Determine the (X, Y) coordinate at the center of the cell enclosing the given text.  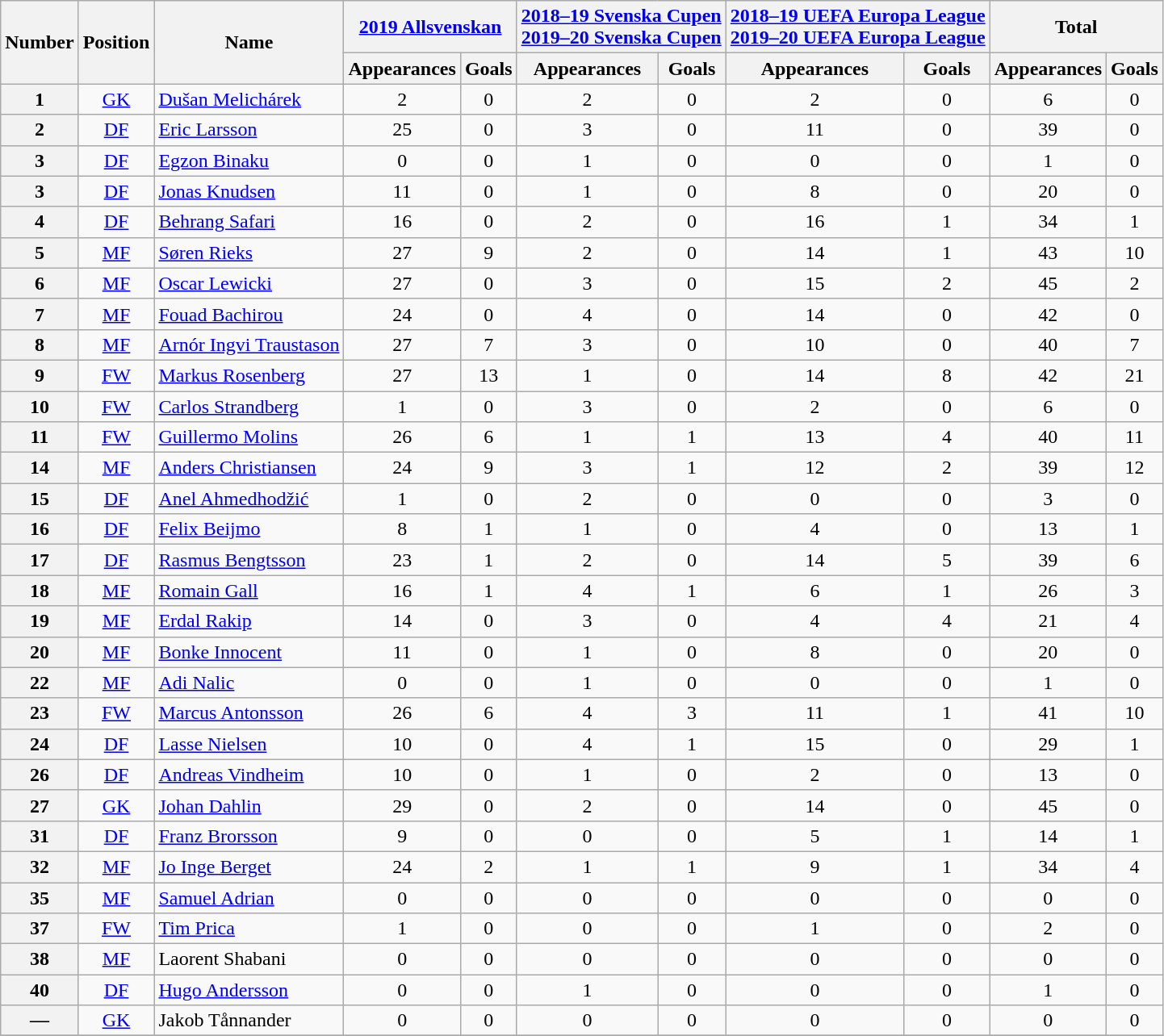
32 (40, 867)
2018–19 Svenska Cupen2019–20 Svenska Cupen (622, 27)
Laorent Shabani (249, 959)
Søren Rieks (249, 253)
— (40, 1021)
Jakob Tånnander (249, 1021)
Franz Brorsson (249, 836)
2019 Allsvenskan (430, 27)
Guillermo Molins (249, 437)
43 (1048, 253)
Hugo Andersson (249, 990)
Carlos Strandberg (249, 406)
Johan Dahlin (249, 805)
37 (40, 929)
Rasmus Bengtsson (249, 560)
Tim Prica (249, 929)
22 (40, 683)
2018–19 UEFA Europa League2019–20 UEFA Europa League (857, 27)
41 (1048, 713)
Jo Inge Berget (249, 867)
Romain Gall (249, 591)
Erdal Rakip (249, 621)
Jonas Knudsen (249, 191)
Position (116, 42)
Andreas Vindheim (249, 775)
Felix Beijmo (249, 529)
Anel Ahmedhodžić (249, 499)
Number (40, 42)
Name (249, 42)
Lasse Nielsen (249, 744)
19 (40, 621)
31 (40, 836)
Egzon Binaku (249, 161)
Anders Christiansen (249, 468)
Behrang Safari (249, 222)
Arnór Ingvi Traustason (249, 345)
18 (40, 591)
35 (40, 898)
17 (40, 560)
Eric Larsson (249, 130)
38 (40, 959)
Oscar Lewicki (249, 283)
Bonke Innocent (249, 652)
Marcus Antonsson (249, 713)
25 (402, 130)
Total (1076, 27)
Dušan Melichárek (249, 99)
Adi Nalic (249, 683)
Markus Rosenberg (249, 375)
Samuel Adrian (249, 898)
Fouad Bachirou (249, 314)
